Output the (x, y) coordinate of the center of the cell containing the given text.  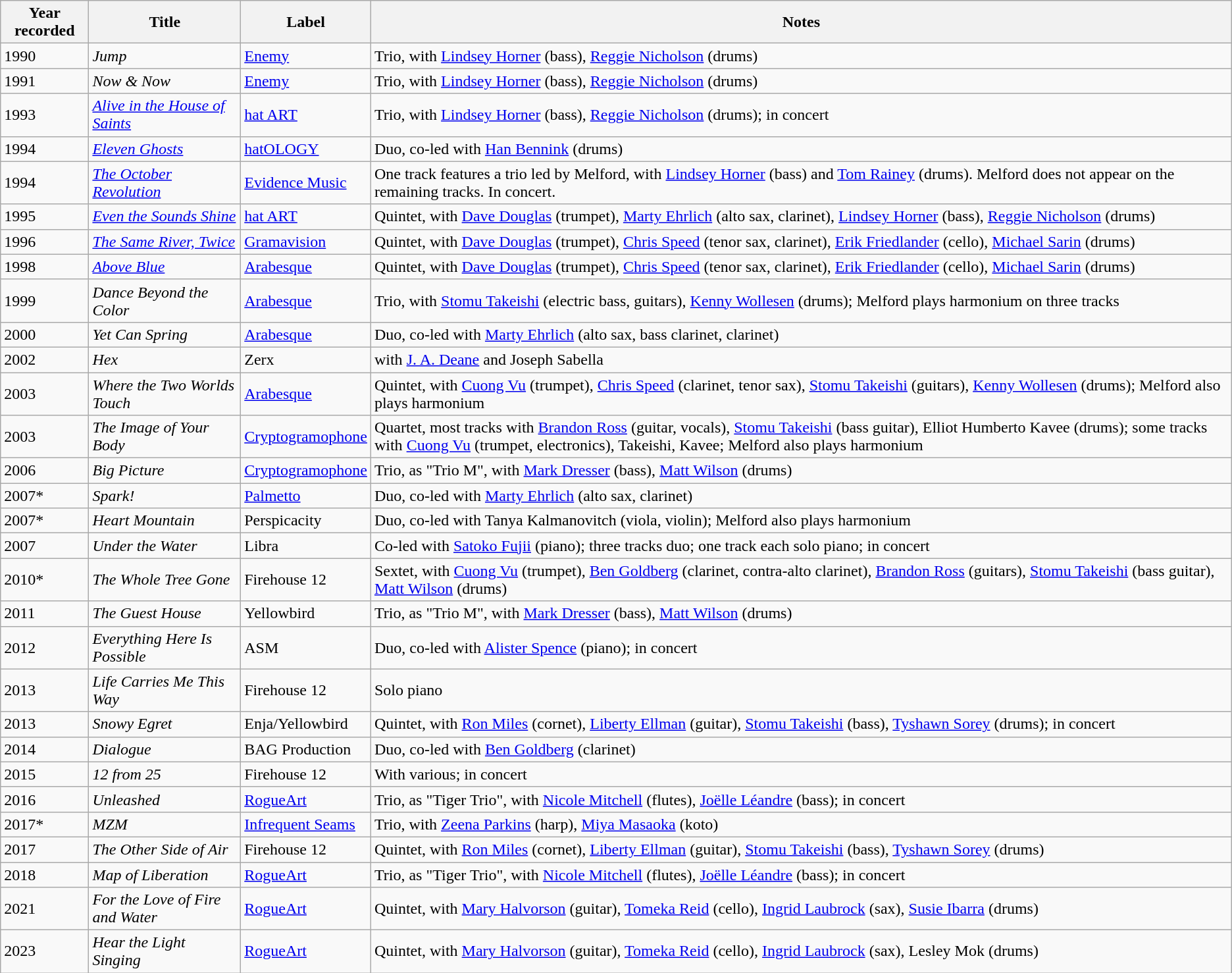
1990 (45, 56)
Duo, co-led with Marty Ehrlich (alto sax, clarinet) (801, 496)
Dance Beyond the Color (165, 300)
1993 (45, 115)
Eleven Ghosts (165, 149)
Enja/Yellowbird (306, 724)
Alive in the House of Saints (165, 115)
Duo, co-led with Han Bennink (drums) (801, 149)
Trio, with Zeena Parkins (harp), Miya Masaoka (koto) (801, 824)
Co-led with Satoko Fujii (piano); three tracks duo; one track each solo piano; in concert (801, 546)
Infrequent Seams (306, 824)
The October Revolution (165, 183)
1991 (45, 81)
Big Picture (165, 471)
2012 (45, 648)
1996 (45, 242)
1995 (45, 217)
Palmetto (306, 496)
BAG Production (306, 749)
Quintet, with Ron Miles (cornet), Liberty Ellman (guitar), Stomu Takeishi (bass), Tyshawn Sorey (drums) (801, 849)
2000 (45, 334)
Quintet, with Ron Miles (cornet), Liberty Ellman (guitar), Stomu Takeishi (bass), Tyshawn Sorey (drums); in concert (801, 724)
Quintet, with Mary Halvorson (guitar), Tomeka Reid (cello), Ingrid Laubrock (sax), Lesley Mok (drums) (801, 952)
1998 (45, 267)
2016 (45, 799)
Label (306, 22)
Above Blue (165, 267)
For the Love of Fire and Water (165, 908)
Duo, co-led with Marty Ehrlich (alto sax, bass clarinet, clarinet) (801, 334)
Evidence Music (306, 183)
The Same River, Twice (165, 242)
Year recorded (45, 22)
Duo, co-led with Alister Spence (piano); in concert (801, 648)
2007 (45, 546)
2015 (45, 774)
Snowy Egret (165, 724)
2017* (45, 824)
Heart Mountain (165, 521)
Even the Sounds Shine (165, 217)
2011 (45, 614)
With various; in concert (801, 774)
Quintet, with Dave Douglas (trumpet), Marty Ehrlich (alto sax, clarinet), Lindsey Horner (bass), Reggie Nicholson (drums) (801, 217)
Perspicacity (306, 521)
Everything Here Is Possible (165, 648)
Title (165, 22)
The Image of Your Body (165, 437)
12 from 25 (165, 774)
2006 (45, 471)
Libra (306, 546)
Zerx (306, 359)
Hear the Light Singing (165, 952)
2018 (45, 875)
Notes (801, 22)
Quintet, with Cuong Vu (trumpet), Chris Speed (clarinet, tenor sax), Stomu Takeishi (guitars), Kenny Wollesen (drums); Melford also plays harmonium (801, 394)
2002 (45, 359)
ASM (306, 648)
Yet Can Spring (165, 334)
Unleashed (165, 799)
Quintet, with Mary Halvorson (guitar), Tomeka Reid (cello), Ingrid Laubrock (sax), Susie Ibarra (drums) (801, 908)
The Guest House (165, 614)
Trio, with Stomu Takeishi (electric bass, guitars), Kenny Wollesen (drums); Melford plays harmonium on three tracks (801, 300)
The Other Side of Air (165, 849)
1999 (45, 300)
Duo, co-led with Tanya Kalmanovitch (viola, violin); Melford also plays harmonium (801, 521)
Solo piano (801, 690)
2023 (45, 952)
Where the Two Worlds Touch (165, 394)
Hex (165, 359)
Gramavision (306, 242)
Dialogue (165, 749)
Under the Water (165, 546)
with J. A. Deane and Joseph Sabella (801, 359)
MZM (165, 824)
2017 (45, 849)
The Whole Tree Gone (165, 579)
Duo, co-led with Ben Goldberg (clarinet) (801, 749)
Life Carries Me This Way (165, 690)
Map of Liberation (165, 875)
hatOLOGY (306, 149)
2021 (45, 908)
2010* (45, 579)
Now & Now (165, 81)
Yellowbird (306, 614)
Jump (165, 56)
Spark! (165, 496)
Trio, with Lindsey Horner (bass), Reggie Nicholson (drums); in concert (801, 115)
2014 (45, 749)
